Scan for the cell matching the given text and deliver its (X, Y) coordinate at center. 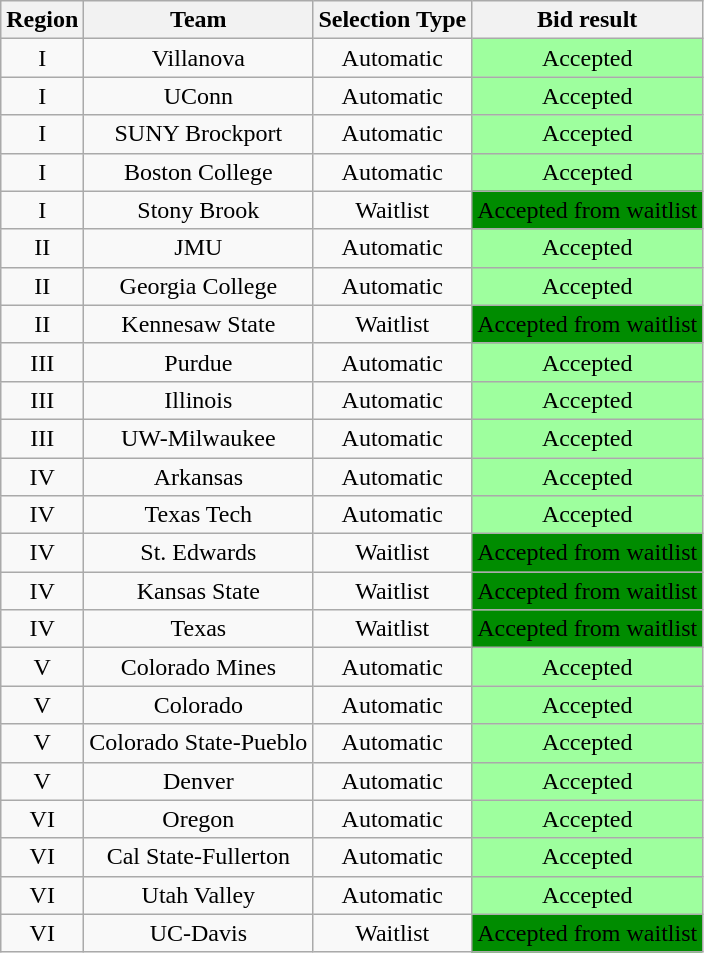
UW-Milwaukee (198, 438)
Oregon (198, 819)
JMU (198, 248)
Selection Type (392, 20)
SUNY Brockport (198, 134)
Denver (198, 781)
Stony Brook (198, 210)
Villanova (198, 58)
UC-Davis (198, 933)
Kennesaw State (198, 324)
Texas Tech (198, 515)
Colorado Mines (198, 667)
Kansas State (198, 591)
Bid result (588, 20)
Cal State-Fullerton (198, 857)
Team (198, 20)
Colorado (198, 705)
Illinois (198, 400)
Region (42, 20)
St. Edwards (198, 553)
Utah Valley (198, 895)
UConn (198, 96)
Boston College (198, 172)
Texas (198, 629)
Arkansas (198, 477)
Colorado State-Pueblo (198, 743)
Georgia College (198, 286)
Purdue (198, 362)
